Find where the given text appears and provide that cell's center as (x, y) coordinate. 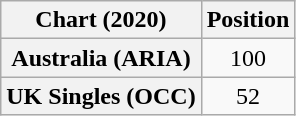
100 (248, 58)
Chart (2020) (101, 20)
52 (248, 96)
Position (248, 20)
UK Singles (OCC) (101, 96)
Australia (ARIA) (101, 58)
